Determine the [x, y] coordinate at the center of the cell enclosing the given text.  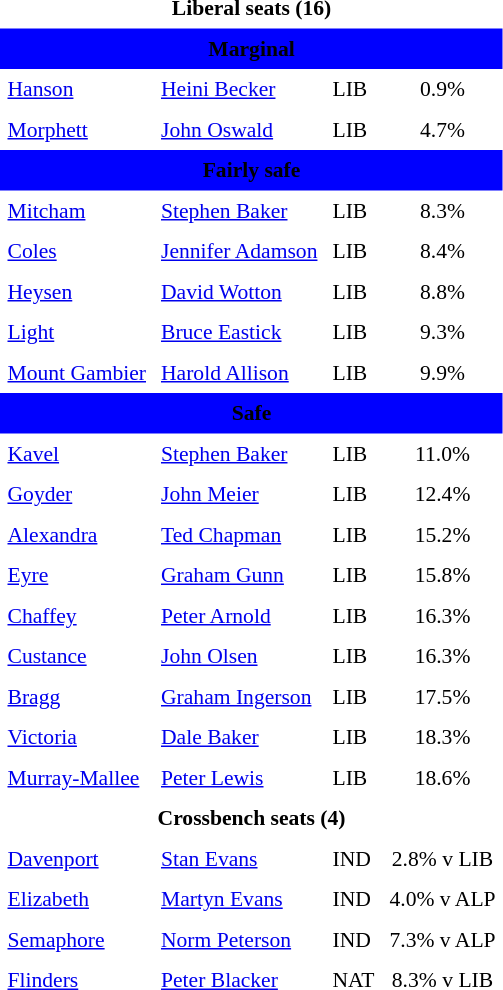
Jennifer Adamson [238, 251]
Light [76, 332]
Semaphore [76, 939]
Norm Peterson [238, 939]
Mitcham [76, 210]
John Olsen [238, 656]
Murray-Mallee [76, 777]
2.8% v LIB [442, 858]
11.0% [442, 453]
Marginal [252, 48]
Harold Allison [238, 372]
Bruce Eastick [238, 332]
8.3% [442, 210]
Heini Becker [238, 89]
8.8% [442, 291]
4.7% [442, 129]
Hanson [76, 89]
Mount Gambier [76, 372]
0.9% [442, 89]
Ted Chapman [238, 534]
Davenport [76, 858]
Peter Arnold [238, 615]
Alexandra [76, 534]
17.5% [442, 696]
15.8% [442, 575]
18.6% [442, 777]
Graham Gunn [238, 575]
Eyre [76, 575]
Chaffey [76, 615]
8.4% [442, 251]
Bragg [76, 696]
15.2% [442, 534]
Dale Baker [238, 737]
Graham Ingerson [238, 696]
Safe [252, 413]
7.3% v ALP [442, 939]
Custance [76, 656]
Elizabeth [76, 899]
18.3% [442, 737]
4.0% v ALP [442, 899]
Peter Lewis [238, 777]
Martyn Evans [238, 899]
John Oswald [238, 129]
John Meier [238, 494]
Morphett [76, 129]
David Wotton [238, 291]
Coles [76, 251]
9.3% [442, 332]
Goyder [76, 494]
9.9% [442, 372]
Crossbench seats (4) [252, 818]
Fairly safe [252, 170]
12.4% [442, 494]
Heysen [76, 291]
Victoria [76, 737]
Stan Evans [238, 858]
Kavel [76, 453]
